Provide the [X, Y] coordinate of the cell's center where the given text is located.  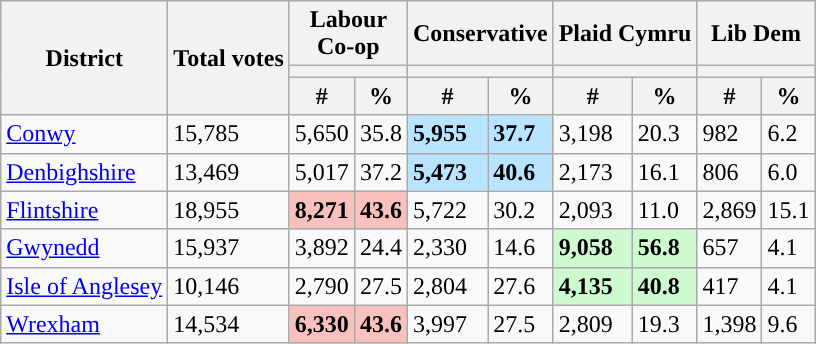
982 [730, 134]
5,017 [322, 172]
Denbighshire [84, 172]
20.3 [664, 134]
9.6 [788, 324]
24.4 [380, 248]
6,330 [322, 324]
13,469 [229, 172]
5,955 [447, 134]
11.0 [664, 210]
2,330 [447, 248]
2,804 [447, 286]
6.2 [788, 134]
Conwy [84, 134]
Wrexham [84, 324]
2,093 [592, 210]
5,722 [447, 210]
4,135 [592, 286]
Total votes [229, 58]
806 [730, 172]
657 [730, 248]
37.2 [380, 172]
18,955 [229, 210]
35.8 [380, 134]
14.6 [520, 248]
15,937 [229, 248]
3,997 [447, 324]
2,790 [322, 286]
40.8 [664, 286]
37.7 [520, 134]
8,271 [322, 210]
Conservative [480, 34]
14,534 [229, 324]
Lib Dem [756, 34]
10,146 [229, 286]
Isle of Anglesey [84, 286]
3,198 [592, 134]
16.1 [664, 172]
2,173 [592, 172]
LabourCo-op [348, 34]
15.1 [788, 210]
40.6 [520, 172]
Gwynedd [84, 248]
3,892 [322, 248]
2,869 [730, 210]
15,785 [229, 134]
19.3 [664, 324]
5,473 [447, 172]
Plaid Cymru [625, 34]
56.8 [664, 248]
District [84, 58]
417 [730, 286]
Flintshire [84, 210]
1,398 [730, 324]
9,058 [592, 248]
30.2 [520, 210]
2,809 [592, 324]
27.6 [520, 286]
6.0 [788, 172]
5,650 [322, 134]
